Capture the cell that displays the provided text and extract its (X, Y) central coordinate. 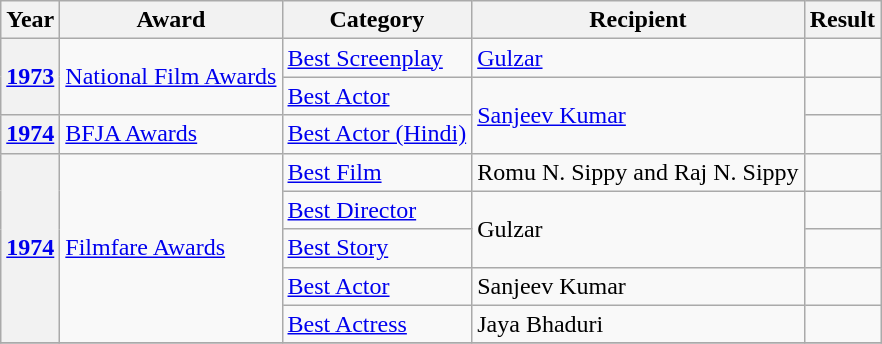
Recipient (638, 20)
Best Actor (Hindi) (377, 134)
Best Story (377, 248)
Year (30, 20)
Best Film (377, 172)
Filmfare Awards (171, 248)
Romu N. Sippy and Raj N. Sippy (638, 172)
Best Director (377, 210)
Award (171, 20)
BFJA Awards (171, 134)
Jaya Bhaduri (638, 324)
1973 (30, 77)
Best Screenplay (377, 58)
Category (377, 20)
Best Actress (377, 324)
Result (842, 20)
National Film Awards (171, 77)
